For the text-containing cell, return its midpoint in (x, y) coordinate format. 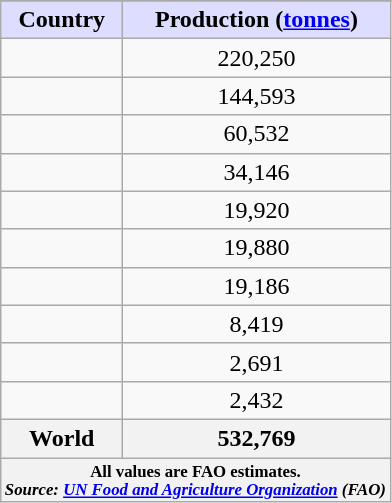
2,432 (256, 400)
Country (62, 20)
19,920 (256, 210)
144,593 (256, 96)
19,880 (256, 248)
220,250 (256, 58)
34,146 (256, 172)
60,532 (256, 134)
2,691 (256, 362)
8,419 (256, 324)
Production (tonnes) (256, 20)
532,769 (256, 438)
All values are FAO estimates.Source: UN Food and Agriculture Organization (FAO) (196, 480)
World (62, 438)
19,186 (256, 286)
